Scan for the cell matching the given text and deliver its (X, Y) coordinate at center. 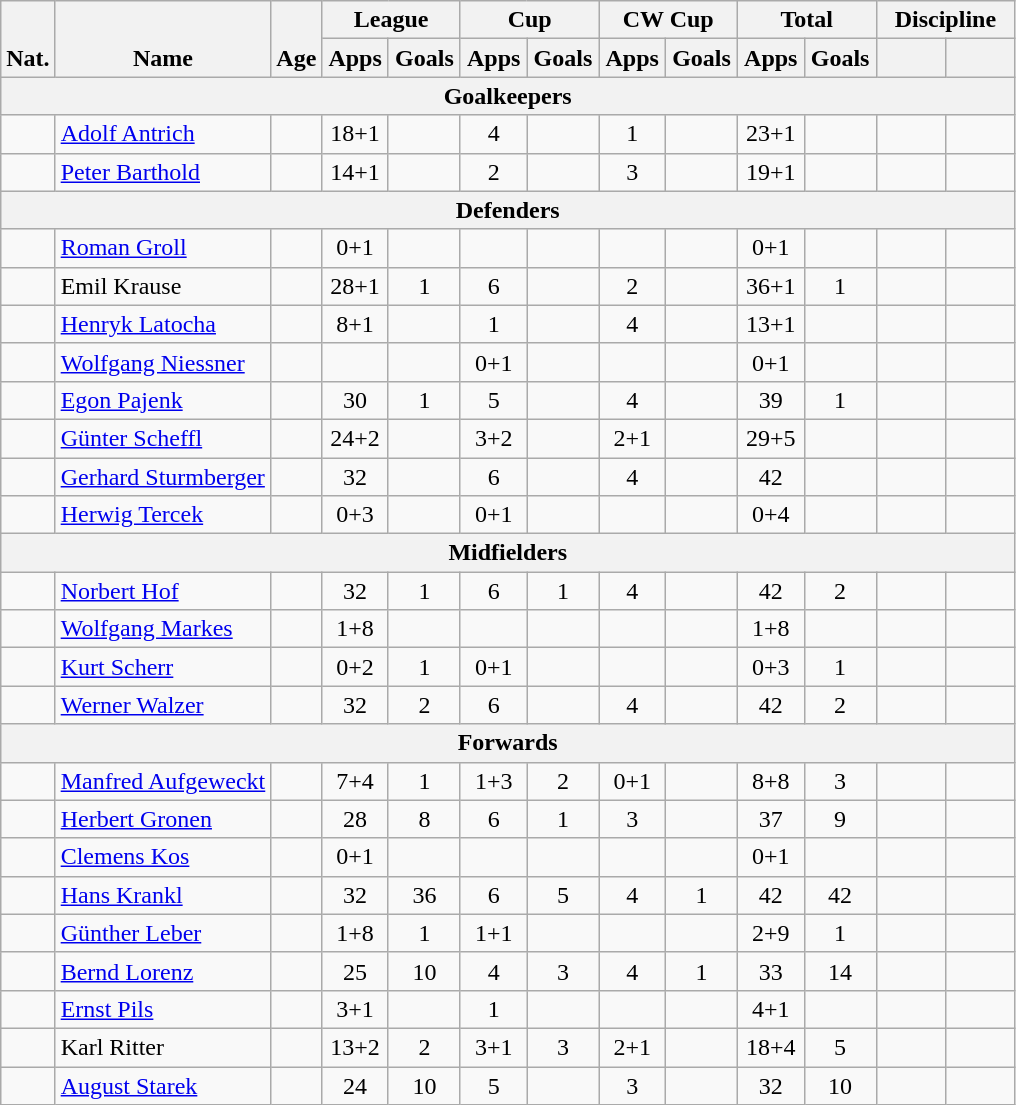
30 (356, 400)
Age (296, 39)
4+1 (772, 1009)
7+4 (356, 781)
23+1 (772, 134)
13+2 (356, 1047)
14+1 (356, 172)
24+2 (356, 438)
Gerhard Sturmberger (163, 477)
1+3 (494, 781)
37 (772, 819)
19+1 (772, 172)
Midfielders (508, 553)
Name (163, 39)
Kurt Scherr (163, 667)
Discipline (946, 20)
Defenders (508, 210)
Nat. (28, 39)
2+9 (772, 933)
39 (772, 400)
1+1 (494, 933)
Günter Scheffl (163, 438)
13+1 (772, 324)
Hans Krankl (163, 895)
League (392, 20)
Total (808, 20)
14 (840, 971)
Emil Krause (163, 286)
Peter Barthold (163, 172)
29+5 (772, 438)
CW Cup (668, 20)
Herbert Gronen (163, 819)
18+1 (356, 134)
24 (356, 1085)
August Starek (163, 1085)
Henryk Latocha (163, 324)
28+1 (356, 286)
Karl Ritter (163, 1047)
8 (424, 819)
Adolf Antrich (163, 134)
Manfred Aufgeweckt (163, 781)
33 (772, 971)
0+2 (356, 667)
36 (424, 895)
28 (356, 819)
Forwards (508, 743)
8+8 (772, 781)
8+1 (356, 324)
Wolfgang Niessner (163, 362)
Werner Walzer (163, 705)
Clemens Kos (163, 857)
Cup (530, 20)
25 (356, 971)
9 (840, 819)
Egon Pajenk (163, 400)
18+4 (772, 1047)
Ernst Pils (163, 1009)
Wolfgang Markes (163, 629)
Goalkeepers (508, 96)
Roman Groll (163, 248)
Norbert Hof (163, 591)
Günther Leber (163, 933)
3+2 (494, 438)
Herwig Tercek (163, 515)
0+4 (772, 515)
Bernd Lorenz (163, 971)
36+1 (772, 286)
